Find where the given text appears and provide that cell's center as [X, Y] coordinate. 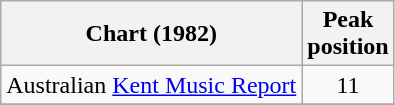
11 [348, 85]
Australian Kent Music Report [152, 85]
Peakposition [348, 34]
Chart (1982) [152, 34]
